Find where the given text appears and provide that cell's center as [x, y] coordinate. 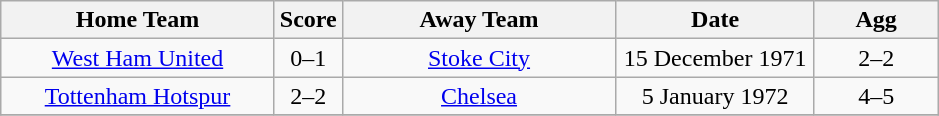
Away Team [479, 20]
Home Team [138, 20]
Agg [876, 20]
15 December 1971 [716, 58]
Stoke City [479, 58]
Date [716, 20]
0–1 [308, 58]
West Ham United [138, 58]
Chelsea [479, 96]
5 January 1972 [716, 96]
4–5 [876, 96]
Tottenham Hotspur [138, 96]
Score [308, 20]
